Detect which cell encompasses the target text, then output its (X, Y) center coordinate. 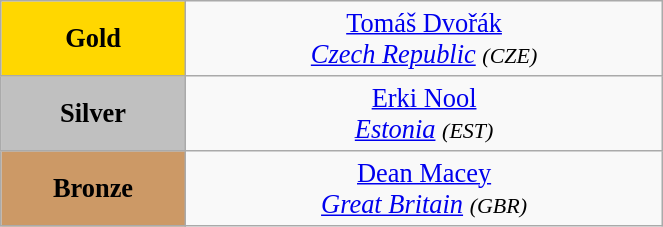
Tomáš DvořákCzech Republic (CZE) (424, 38)
Erki NoolEstonia (EST) (424, 112)
Bronze (94, 188)
Gold (94, 38)
Dean MaceyGreat Britain (GBR) (424, 188)
Silver (94, 112)
